Output the [x, y] coordinate of the center of the cell containing the given text.  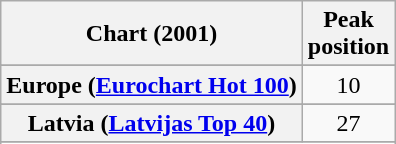
27 [348, 123]
Peakposition [348, 34]
Europe (Eurochart Hot 100) [152, 85]
Latvia (Latvijas Top 40) [152, 123]
Chart (2001) [152, 34]
10 [348, 85]
